Search for the cell housing the specified text and yield its (X, Y) center coordinate. 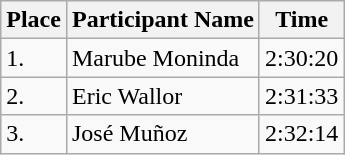
3. (34, 134)
2. (34, 96)
Marube Moninda (162, 58)
2:31:33 (301, 96)
Eric Wallor (162, 96)
Participant Name (162, 20)
2:30:20 (301, 58)
José Muñoz (162, 134)
Place (34, 20)
Time (301, 20)
1. (34, 58)
2:32:14 (301, 134)
